Find where the given text appears and provide that cell's center as [x, y] coordinate. 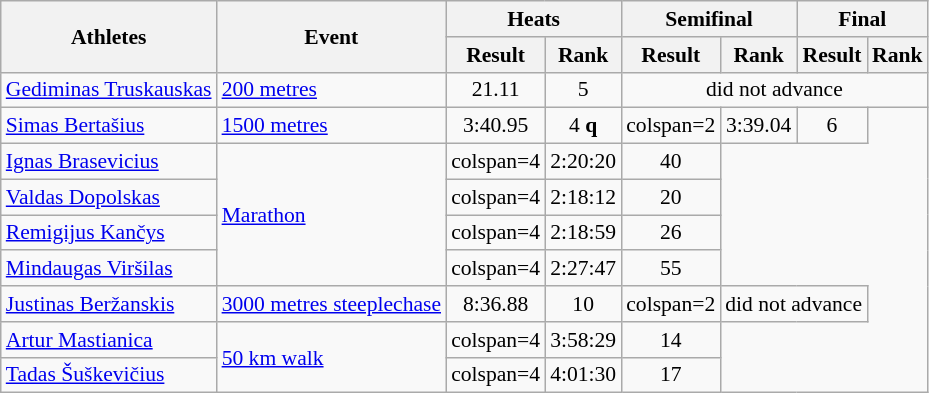
20 [670, 197]
3000 metres steeplechase [332, 304]
Marathon [332, 215]
26 [670, 233]
Athletes [109, 36]
8:36.88 [496, 304]
Tadas Šuškevičius [109, 375]
Mindaugas Viršilas [109, 269]
10 [583, 304]
21.11 [496, 90]
Final [862, 19]
2:18:59 [583, 233]
Valdas Dopolskas [109, 197]
Artur Mastianica [109, 340]
Semifinal [709, 19]
6 [832, 126]
Heats [534, 19]
Ignas Brasevicius [109, 162]
14 [670, 340]
200 metres [332, 90]
Event [332, 36]
55 [670, 269]
Gediminas Truskauskas [109, 90]
2:20:20 [583, 162]
4 q [583, 126]
17 [670, 375]
Justinas Beržanskis [109, 304]
40 [670, 162]
2:27:47 [583, 269]
3:40.95 [496, 126]
3:58:29 [583, 340]
50 km walk [332, 358]
Remigijus Kančys [109, 233]
5 [583, 90]
3:39.04 [758, 126]
2:18:12 [583, 197]
Simas Bertašius [109, 126]
4:01:30 [583, 375]
1500 metres [332, 126]
